Provide the [X, Y] coordinate of the cell's center where the given text is located.  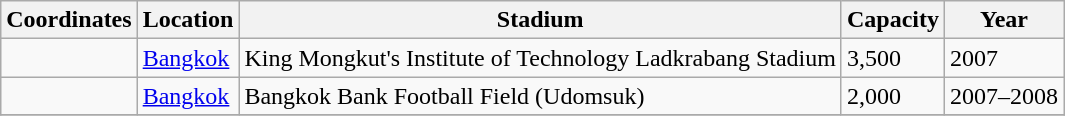
Coordinates [69, 20]
2007–2008 [1004, 96]
Stadium [540, 20]
2007 [1004, 58]
King Mongkut's Institute of Technology Ladkrabang Stadium [540, 58]
Bangkok Bank Football Field (Udomsuk) [540, 96]
Capacity [892, 20]
2,000 [892, 96]
Location [188, 20]
3,500 [892, 58]
Year [1004, 20]
